Return the (x, y) coordinate for the center point of the cell that contains the specified text.  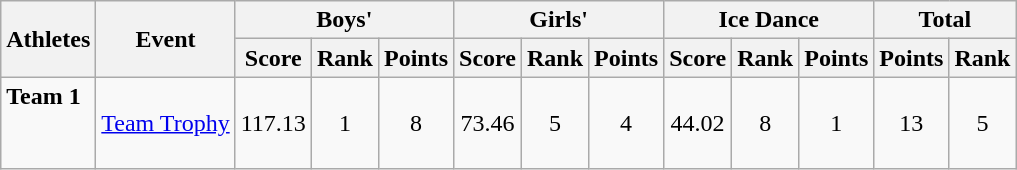
44.02 (698, 123)
Boys' (344, 20)
13 (912, 123)
Girls' (559, 20)
Athletes (48, 39)
4 (626, 123)
73.46 (488, 123)
Total (945, 20)
Ice Dance (769, 20)
Team 1 (48, 123)
Team Trophy (166, 123)
117.13 (273, 123)
Event (166, 39)
